Identify which cell holds the provided text, then report its (x, y) central coordinate. 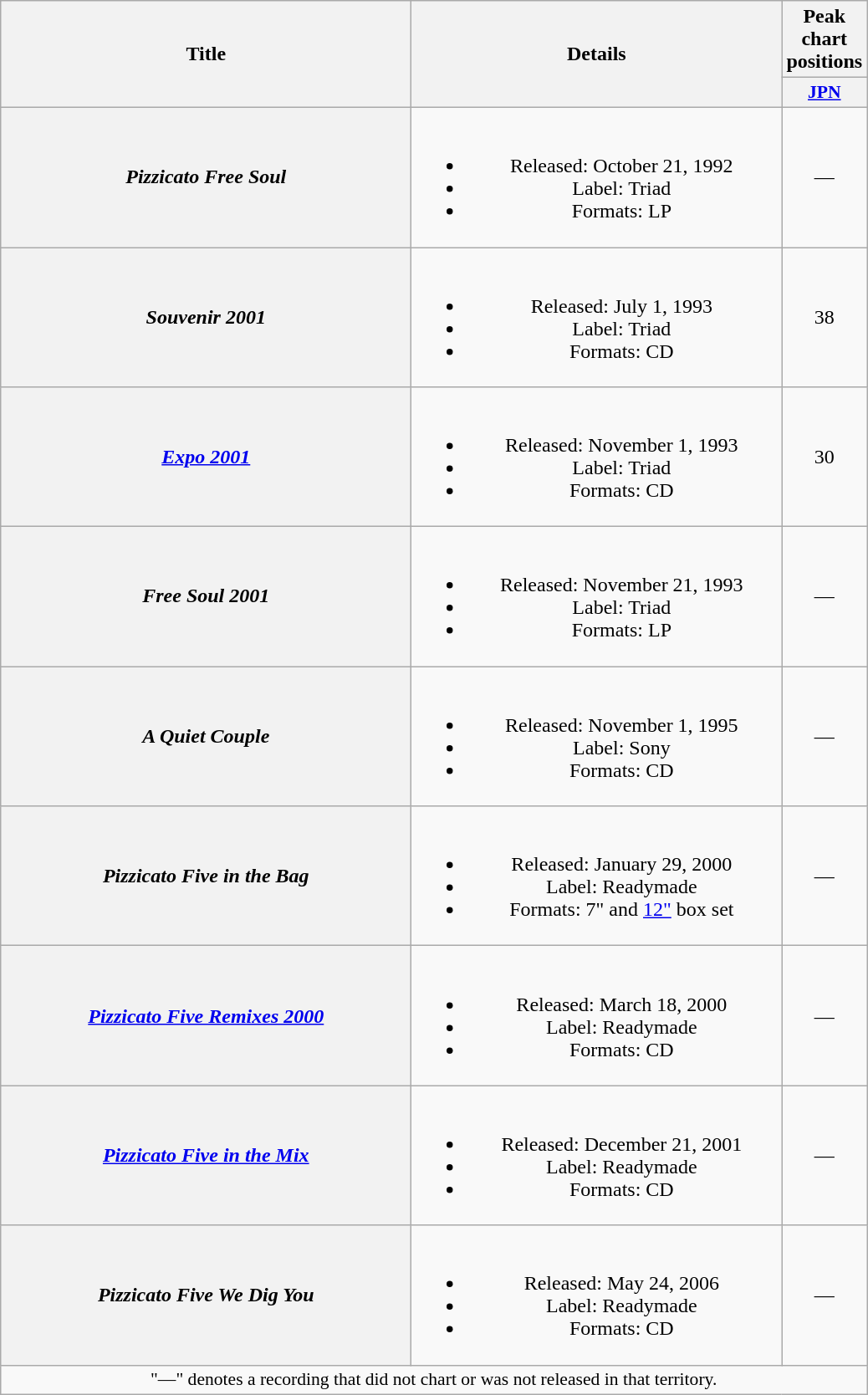
JPN (825, 93)
Released: March 18, 2000Label: ReadymadeFormats: CD (597, 1015)
Released: November 21, 1993Label: TriadFormats: LP (597, 597)
Pizzicato Five in the Bag (206, 876)
Free Soul 2001 (206, 597)
30 (825, 457)
Released: November 1, 1995Label: SonyFormats: CD (597, 736)
Released: May 24, 2006Label: ReadymadeFormats: CD (597, 1295)
Pizzicato Five We Dig You (206, 1295)
Souvenir 2001 (206, 318)
Pizzicato Five Remixes 2000 (206, 1015)
Released: November 1, 1993Label: TriadFormats: CD (597, 457)
Pizzicato Five in the Mix (206, 1156)
Pizzicato Free Soul (206, 177)
A Quiet Couple (206, 736)
Peak chart positions (825, 39)
Details (597, 54)
Released: January 29, 2000Label: ReadymadeFormats: 7" and 12" box set (597, 876)
38 (825, 318)
Released: October 21, 1992Label: TriadFormats: LP (597, 177)
"—" denotes a recording that did not chart or was not released in that territory. (434, 1380)
Title (206, 54)
Released: July 1, 1993Label: TriadFormats: CD (597, 318)
Released: December 21, 2001Label: ReadymadeFormats: CD (597, 1156)
Expo 2001 (206, 457)
